Detect which cell encompasses the target text, then output its [x, y] center coordinate. 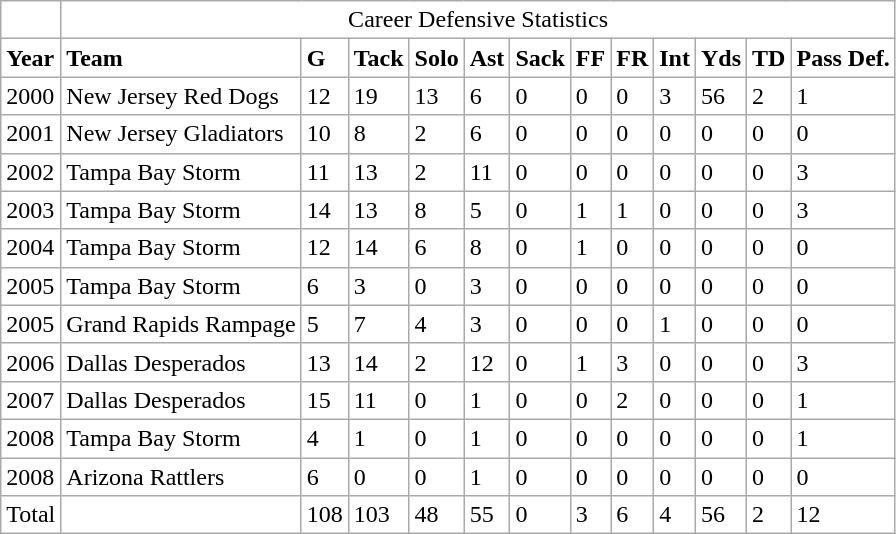
Total [31, 515]
19 [378, 96]
2003 [31, 210]
2000 [31, 96]
Sack [540, 58]
New Jersey Red Dogs [181, 96]
New Jersey Gladiators [181, 134]
Ast [487, 58]
Tack [378, 58]
108 [324, 515]
2006 [31, 362]
Team [181, 58]
2007 [31, 400]
2001 [31, 134]
Yds [720, 58]
2004 [31, 248]
103 [378, 515]
2002 [31, 172]
Pass Def. [843, 58]
Career Defensive Statistics [478, 20]
Solo [436, 58]
Year [31, 58]
Grand Rapids Rampage [181, 324]
TD [769, 58]
Arizona Rattlers [181, 477]
Int [675, 58]
48 [436, 515]
7 [378, 324]
G [324, 58]
15 [324, 400]
55 [487, 515]
10 [324, 134]
FR [632, 58]
FF [590, 58]
